Capture the cell that displays the provided text and extract its (X, Y) central coordinate. 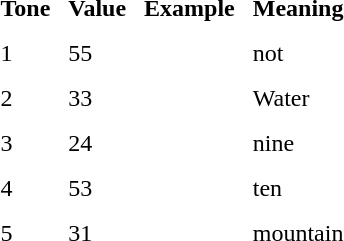
33 (98, 98)
53 (98, 188)
24 (98, 143)
55 (98, 53)
